From the cell containing the given text, extract its center point as (X, Y) coordinate. 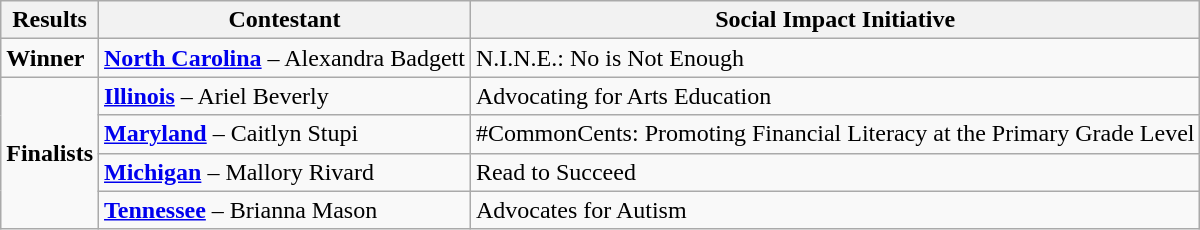
Advocates for Autism (835, 210)
Maryland – Caitlyn Stupi (285, 134)
#CommonCents: Promoting Financial Literacy at the Primary Grade Level (835, 134)
Illinois – Ariel Beverly (285, 96)
N.I.N.E.: No is Not Enough (835, 58)
Read to Succeed (835, 172)
Michigan – Mallory Rivard (285, 172)
Results (50, 20)
North Carolina – Alexandra Badgett (285, 58)
Advocating for Arts Education (835, 96)
Winner (50, 58)
Finalists (50, 153)
Contestant (285, 20)
Tennessee – Brianna Mason (285, 210)
Social Impact Initiative (835, 20)
